Pinpoint the cell where the given text exists, returning its [x, y] midpoint coordinate. 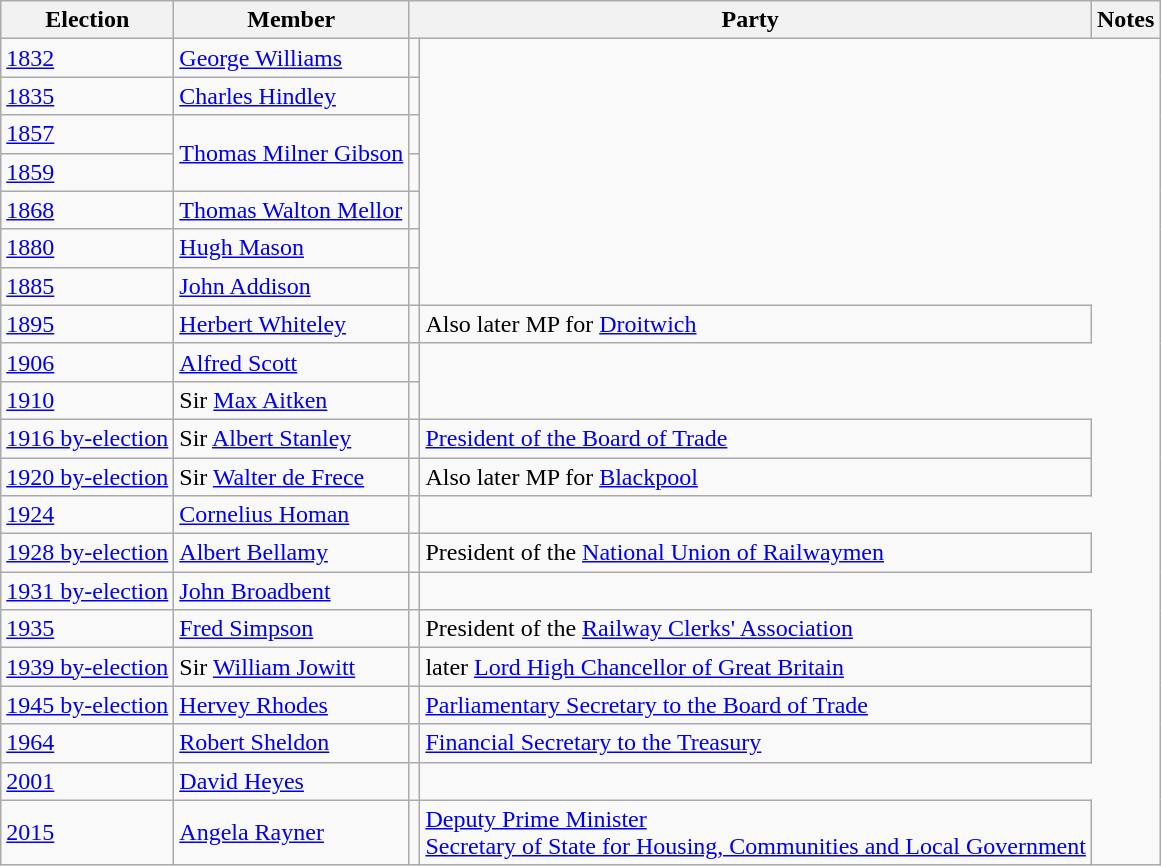
Herbert Whiteley [292, 324]
President of the Board of Trade [756, 438]
President of the Railway Clerks' Association [756, 629]
1906 [88, 362]
Notes [1125, 20]
Albert Bellamy [292, 553]
Financial Secretary to the Treasury [756, 743]
Thomas Milner Gibson [292, 153]
Sir Albert Stanley [292, 438]
Deputy Prime Minister Secretary of State for Housing, Communities and Local Government [756, 832]
Parliamentary Secretary to the Board of Trade [756, 705]
Cornelius Homan [292, 515]
Sir William Jowitt [292, 667]
John Broadbent [292, 591]
later Lord High Chancellor of Great Britain [756, 667]
1857 [88, 134]
David Heyes [292, 781]
1895 [88, 324]
2001 [88, 781]
1935 [88, 629]
1880 [88, 248]
1859 [88, 172]
Thomas Walton Mellor [292, 210]
1868 [88, 210]
2015 [88, 832]
1924 [88, 515]
President of the National Union of Railwaymen [756, 553]
1939 by-election [88, 667]
Party [750, 20]
Alfred Scott [292, 362]
Election [88, 20]
1928 by-election [88, 553]
1920 by-election [88, 477]
Robert Sheldon [292, 743]
1945 by-election [88, 705]
1835 [88, 96]
John Addison [292, 286]
Angela Rayner [292, 832]
1916 by-election [88, 438]
Sir Max Aitken [292, 400]
Hugh Mason [292, 248]
Fred Simpson [292, 629]
Charles Hindley [292, 96]
Member [292, 20]
Hervey Rhodes [292, 705]
Also later MP for Blackpool [756, 477]
1885 [88, 286]
Also later MP for Droitwich [756, 324]
Sir Walter de Frece [292, 477]
1832 [88, 58]
George Williams [292, 58]
1964 [88, 743]
1931 by-election [88, 591]
1910 [88, 400]
